Detect which cell encompasses the target text, then output its [X, Y] center coordinate. 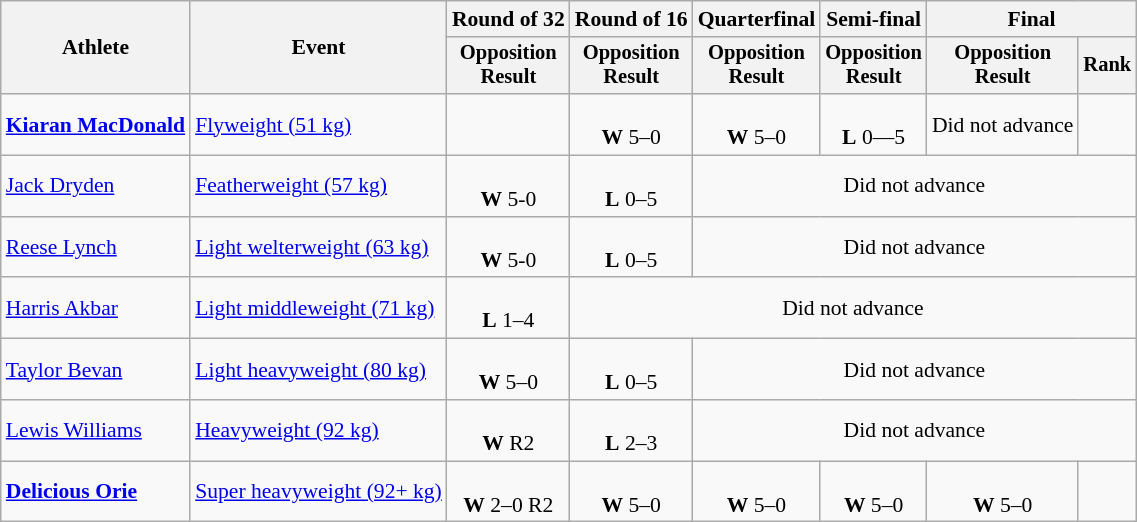
Quarterfinal [757, 19]
Jack Dryden [96, 186]
Event [318, 48]
Reese Lynch [96, 248]
Athlete [96, 48]
Super heavyweight (92+ kg) [318, 492]
Kiaran MacDonald [96, 124]
Final [1032, 19]
L 2–3 [632, 430]
Light middleweight (71 kg) [318, 308]
Light welterweight (63 kg) [318, 248]
Featherweight (57 kg) [318, 186]
Round of 16 [632, 19]
Round of 32 [508, 19]
L 0—5 [874, 124]
W 2–0 R2 [508, 492]
Taylor Bevan [96, 370]
L 1–4 [508, 308]
Rank [1107, 66]
Harris Akbar [96, 308]
Lewis Williams [96, 430]
W R2 [508, 430]
Semi-final [874, 19]
Flyweight (51 kg) [318, 124]
Heavyweight (92 kg) [318, 430]
Light heavyweight (80 kg) [318, 370]
Delicious Orie [96, 492]
